Locate the cell with the specified text and output its [X, Y] center coordinate. 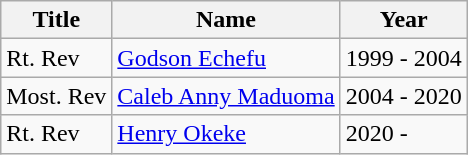
Title [56, 20]
Year [404, 20]
Name [226, 20]
Henry Okeke [226, 134]
Godson Echefu [226, 58]
2004 - 2020 [404, 96]
Most. Rev [56, 96]
Caleb Anny Maduoma [226, 96]
1999 - 2004 [404, 58]
2020 - [404, 134]
